Determine the (x, y) coordinate at the center of the cell enclosing the given text.  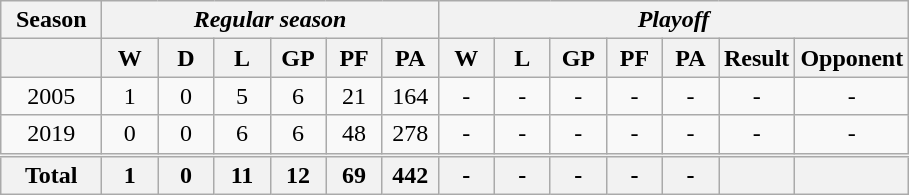
21 (354, 96)
2005 (52, 96)
278 (410, 135)
5 (242, 96)
Playoff (673, 20)
Season (52, 20)
2019 (52, 135)
11 (242, 174)
164 (410, 96)
48 (354, 135)
69 (354, 174)
Regular season (270, 20)
Total (52, 174)
D (186, 58)
442 (410, 174)
Opponent (852, 58)
12 (298, 174)
Result (756, 58)
